Determine the (X, Y) coordinate at the center of the cell enclosing the given text.  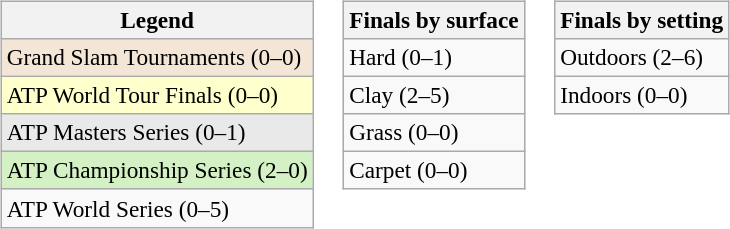
Grass (0–0) (434, 133)
ATP Championship Series (2–0) (157, 171)
Finals by surface (434, 20)
Carpet (0–0) (434, 171)
Legend (157, 20)
Hard (0–1) (434, 57)
Finals by setting (642, 20)
Grand Slam Tournaments (0–0) (157, 57)
Outdoors (2–6) (642, 57)
Indoors (0–0) (642, 95)
ATP Masters Series (0–1) (157, 133)
ATP World Series (0–5) (157, 208)
Clay (2–5) (434, 95)
ATP World Tour Finals (0–0) (157, 95)
